For the text-containing cell, return its midpoint in (x, y) coordinate format. 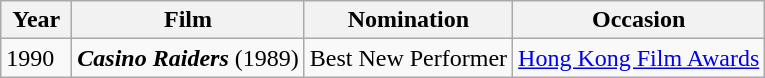
Film (188, 20)
Casino Raiders (1989) (188, 58)
1990 (36, 58)
Nomination (408, 20)
Best New Performer (408, 58)
Year (36, 20)
Occasion (639, 20)
Hong Kong Film Awards (639, 58)
